Find where the given text appears and provide that cell's center as [X, Y] coordinate. 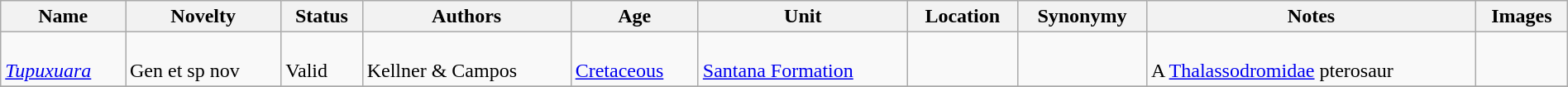
Unit [802, 17]
A Thalassodromidae pterosaur [1311, 60]
Valid [322, 60]
Kellner & Campos [466, 60]
Tupuxuara [63, 60]
Santana Formation [802, 60]
Images [1522, 17]
Novelty [203, 17]
Status [322, 17]
Location [963, 17]
Age [634, 17]
Synonymy [1082, 17]
Notes [1311, 17]
Cretaceous [634, 60]
Authors [466, 17]
Gen et sp nov [203, 60]
Name [63, 17]
